Output the [x, y] coordinate of the center of the cell containing the given text.  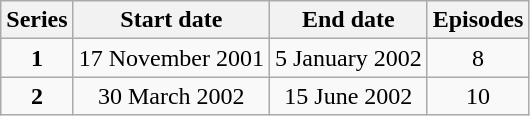
Episodes [478, 20]
17 November 2001 [171, 58]
10 [478, 96]
End date [348, 20]
Start date [171, 20]
2 [37, 96]
8 [478, 58]
15 June 2002 [348, 96]
5 January 2002 [348, 58]
Series [37, 20]
30 March 2002 [171, 96]
1 [37, 58]
